Provide the (x, y) coordinate of the cell's center where the given text is located.  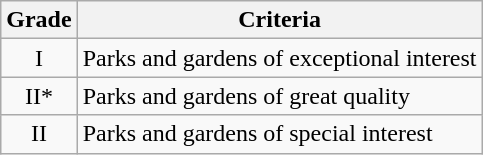
Criteria (280, 20)
II (39, 134)
Parks and gardens of exceptional interest (280, 58)
I (39, 58)
Parks and gardens of great quality (280, 96)
Grade (39, 20)
Parks and gardens of special interest (280, 134)
II* (39, 96)
